Extract the [x, y] coordinate from the center of the cell holding the provided text.  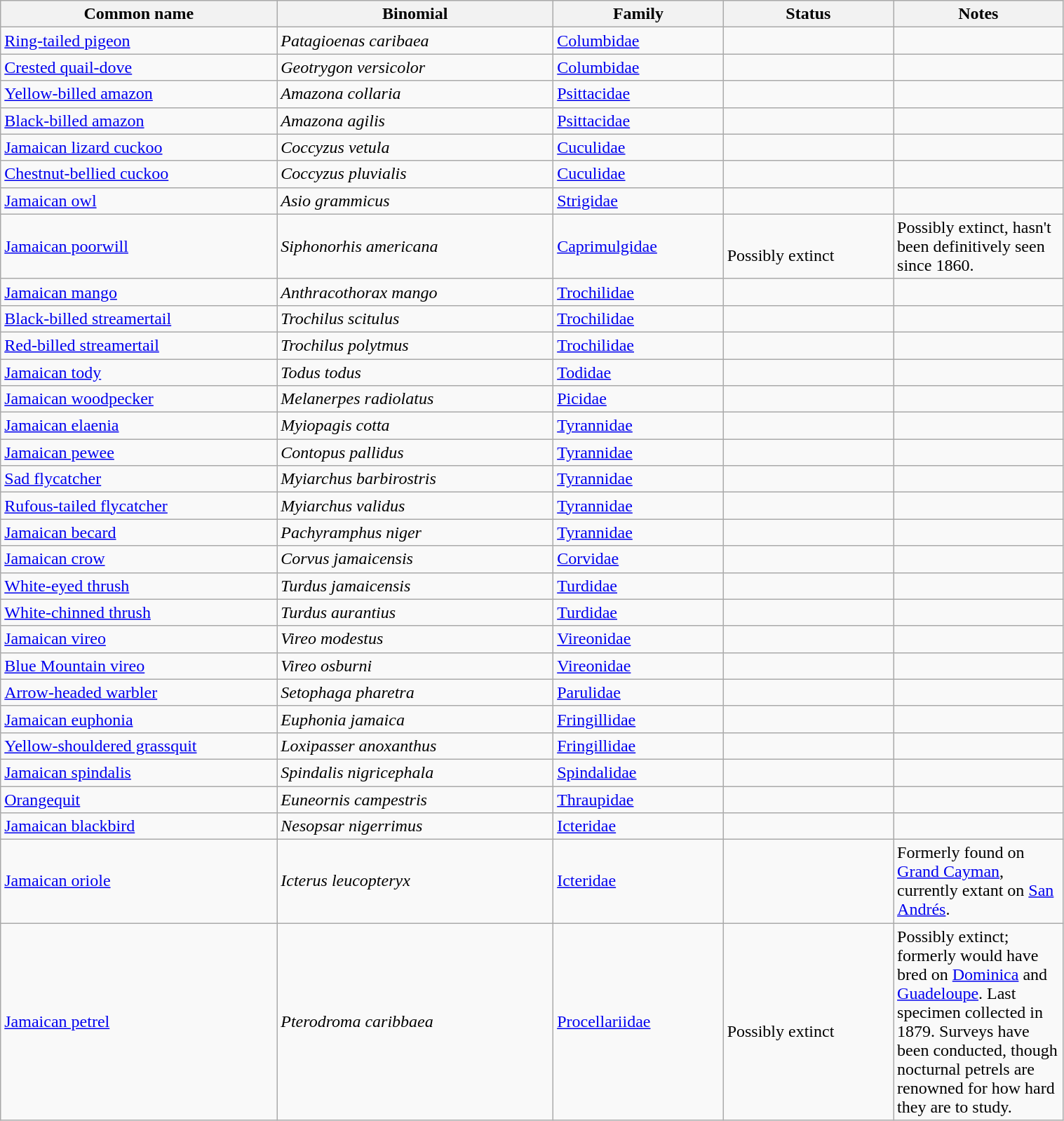
Jamaican blackbird [139, 826]
Euneornis campestris [415, 799]
Nesopsar nigerrimus [415, 826]
Strigidae [638, 201]
Jamaican euphonia [139, 719]
Jamaican lizard cuckoo [139, 147]
Trochilus scitulus [415, 318]
Family [638, 14]
Binomial [415, 14]
Amazona agilis [415, 121]
Yellow-billed amazon [139, 94]
Coccyzus pluvialis [415, 174]
Orangequit [139, 799]
Vireo modestus [415, 639]
White-eyed thrush [139, 586]
Status [808, 14]
Parulidae [638, 692]
Red-billed streamertail [139, 345]
Rufous-tailed flycatcher [139, 506]
Icterus leucopteryx [415, 881]
Melanerpes radiolatus [415, 399]
Spindalis nigricephala [415, 772]
Pachyramphus niger [415, 532]
Myiopagis cotta [415, 426]
Jamaican owl [139, 201]
Jamaican poorwill [139, 246]
Jamaican elaenia [139, 426]
Jamaican vireo [139, 639]
Coccyzus vetula [415, 147]
Spindalidae [638, 772]
Arrow-headed warbler [139, 692]
Possibly extinct, hasn't been definitively seen since 1860. [978, 246]
Thraupidae [638, 799]
Jamaican tody [139, 372]
Black-billed amazon [139, 121]
Jamaican spindalis [139, 772]
Pterodroma caribbaea [415, 1021]
Chestnut-bellied cuckoo [139, 174]
Setophaga pharetra [415, 692]
Jamaican mango [139, 292]
Todidae [638, 372]
Turdus jamaicensis [415, 586]
Asio grammicus [415, 201]
Vireo osburni [415, 666]
Myiarchus barbirostris [415, 479]
Jamaican pewee [139, 452]
Loxipasser anoxanthus [415, 746]
Myiarchus validus [415, 506]
Jamaican petrel [139, 1021]
Yellow-shouldered grassquit [139, 746]
Corvidae [638, 559]
White-chinned thrush [139, 612]
Formerly found on Grand Cayman, currently extant on San Andrés. [978, 881]
Amazona collaria [415, 94]
Geotrygon versicolor [415, 67]
Turdus aurantius [415, 612]
Contopus pallidus [415, 452]
Patagioenas caribaea [415, 41]
Jamaican crow [139, 559]
Sad flycatcher [139, 479]
Trochilus polytmus [415, 345]
Picidae [638, 399]
Corvus jamaicensis [415, 559]
Jamaican oriole [139, 881]
Common name [139, 14]
Ring-tailed pigeon [139, 41]
Notes [978, 14]
Caprimulgidae [638, 246]
Blue Mountain vireo [139, 666]
Euphonia jamaica [415, 719]
Siphonorhis americana [415, 246]
Todus todus [415, 372]
Anthracothorax mango [415, 292]
Jamaican woodpecker [139, 399]
Black-billed streamertail [139, 318]
Jamaican becard [139, 532]
Procellariidae [638, 1021]
Crested quail-dove [139, 67]
